Output the (X, Y) coordinate of the center of the cell containing the given text.  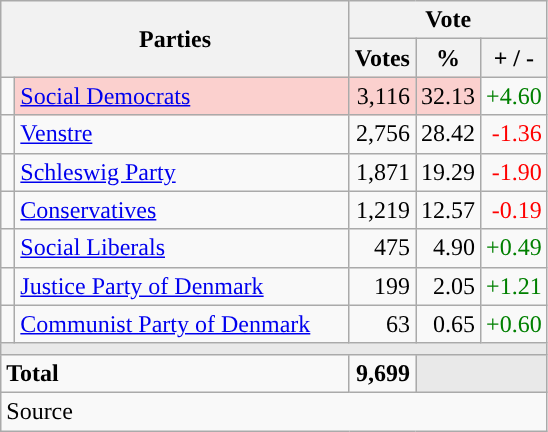
+0.49 (514, 248)
% (448, 58)
Vote (448, 20)
Communist Party of Denmark (182, 324)
19.29 (448, 172)
12.57 (448, 210)
-1.90 (514, 172)
+ / - (514, 58)
63 (382, 324)
Social Democrats (182, 96)
Justice Party of Denmark (182, 286)
Social Liberals (182, 248)
9,699 (382, 373)
Venstre (182, 134)
Schleswig Party (182, 172)
Source (274, 411)
+4.60 (514, 96)
+1.21 (514, 286)
4.90 (448, 248)
Total (176, 373)
475 (382, 248)
-0.19 (514, 210)
+0.60 (514, 324)
1,871 (382, 172)
3,116 (382, 96)
-1.36 (514, 134)
Parties (176, 39)
Votes (382, 58)
28.42 (448, 134)
0.65 (448, 324)
32.13 (448, 96)
1,219 (382, 210)
2.05 (448, 286)
2,756 (382, 134)
Conservatives (182, 210)
199 (382, 286)
